Search for the cell housing the specified text and yield its (X, Y) center coordinate. 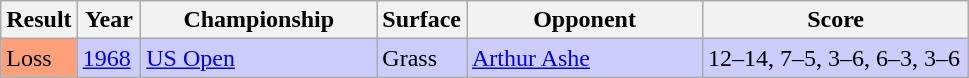
Arthur Ashe (584, 58)
Grass (422, 58)
Year (109, 20)
Result (39, 20)
12–14, 7–5, 3–6, 6–3, 3–6 (836, 58)
US Open (259, 58)
1968 (109, 58)
Surface (422, 20)
Championship (259, 20)
Opponent (584, 20)
Score (836, 20)
Loss (39, 58)
